Identify which cell holds the provided text, then report its [x, y] central coordinate. 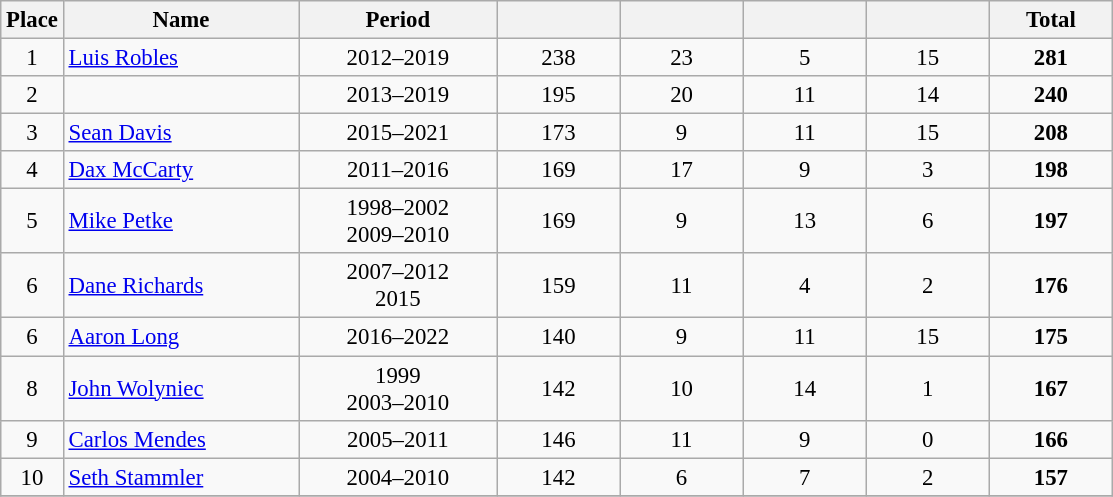
Aaron Long [181, 337]
195 [558, 95]
7 [804, 477]
159 [558, 286]
197 [1050, 222]
23 [682, 58]
2011–2016 [398, 170]
Carlos Mendes [181, 439]
240 [1050, 95]
2015–2021 [398, 133]
13 [804, 222]
John Wolyniec [181, 388]
0 [928, 439]
175 [1050, 337]
2013–2019 [398, 95]
Sean Davis [181, 133]
Seth Stammler [181, 477]
2007–20122015 [398, 286]
Dax McCarty [181, 170]
238 [558, 58]
2012–2019 [398, 58]
Luis Robles [181, 58]
Dane Richards [181, 286]
Name [181, 20]
19992003–2010 [398, 388]
166 [1050, 439]
173 [558, 133]
2004–2010 [398, 477]
157 [1050, 477]
1998–20022009–2010 [398, 222]
17 [682, 170]
146 [558, 439]
Total [1050, 20]
176 [1050, 286]
Place [32, 20]
2005–2011 [398, 439]
281 [1050, 58]
167 [1050, 388]
2016–2022 [398, 337]
208 [1050, 133]
8 [32, 388]
20 [682, 95]
198 [1050, 170]
Mike Petke [181, 222]
Period [398, 20]
140 [558, 337]
